Return [x, y] of the center of cell containing provided text 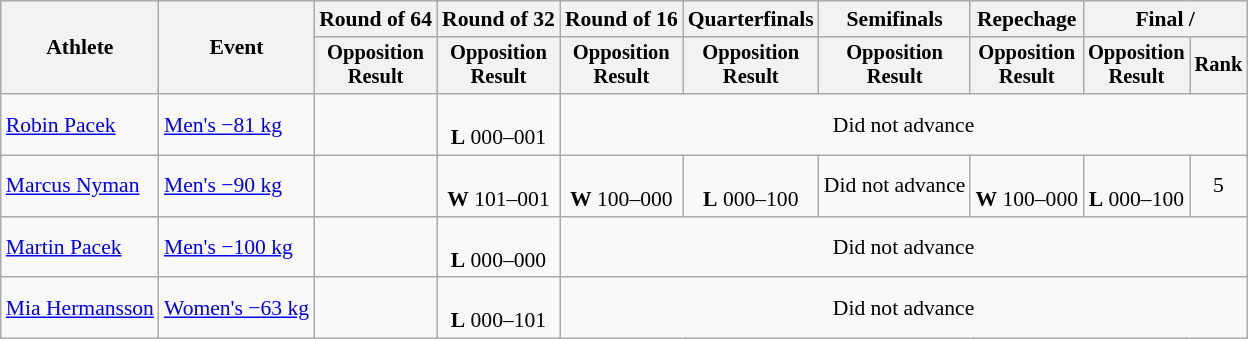
Mia Hermansson [80, 308]
Marcus Nyman [80, 186]
Men's −81 kg [236, 124]
Semifinals [895, 19]
Final / [1165, 19]
Round of 64 [376, 19]
Round of 32 [498, 19]
Rank [1219, 66]
Men's −90 kg [236, 186]
Men's −100 kg [236, 248]
L 000–001 [498, 124]
Repechage [1026, 19]
Martin Pacek [80, 248]
L 000–000 [498, 248]
Women's −63 kg [236, 308]
Quarterfinals [751, 19]
Athlete [80, 48]
W 101–001 [498, 186]
Round of 16 [622, 19]
Robin Pacek [80, 124]
Event [236, 48]
L 000–101 [498, 308]
5 [1219, 186]
